Scan for the cell matching the given text and deliver its [x, y] coordinate at center. 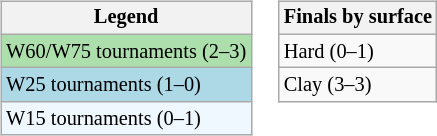
Finals by surface [358, 18]
W25 tournaments (1–0) [126, 85]
Hard (0–1) [358, 51]
Legend [126, 18]
Clay (3–3) [358, 85]
W60/W75 tournaments (2–3) [126, 51]
W15 tournaments (0–1) [126, 119]
